Determine the [x, y] coordinate at the center of the cell enclosing the given text.  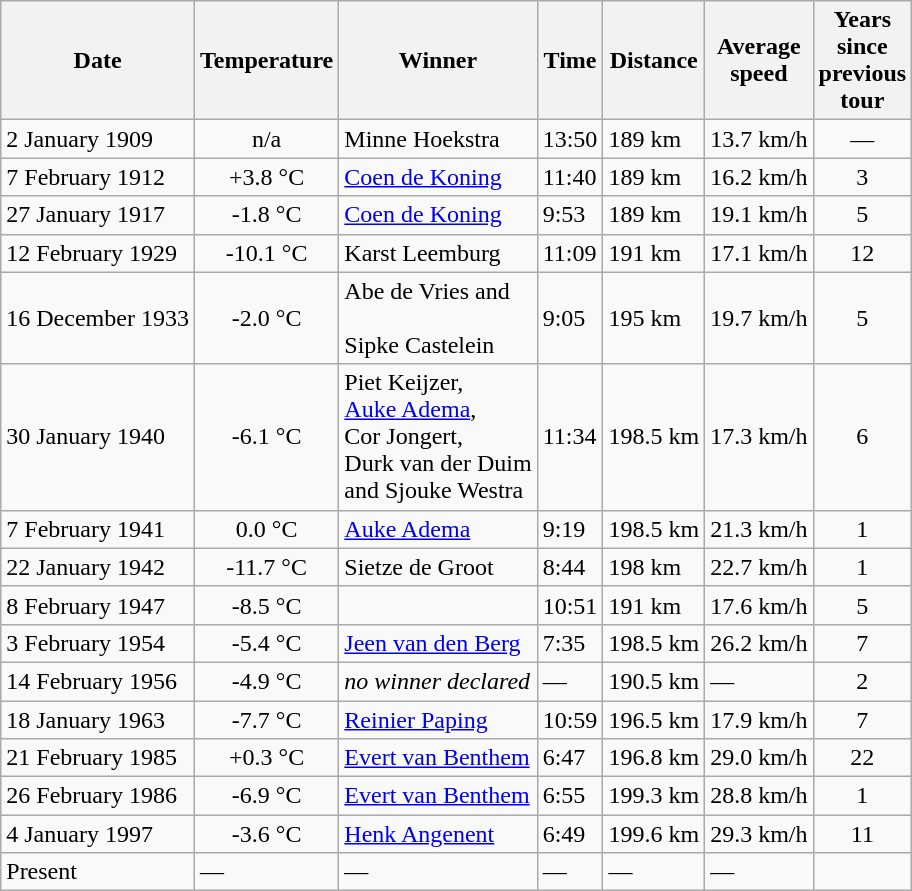
27 January 1917 [98, 215]
Karst Leemburg [438, 253]
2 [862, 681]
26 February 1986 [98, 796]
6 [862, 437]
17.9 km/h [759, 719]
2 January 1909 [98, 139]
21 February 1985 [98, 758]
-11.7 °C [266, 567]
26.2 km/h [759, 643]
7:35 [570, 643]
12 February 1929 [98, 253]
195 km [654, 318]
Reinier Paping [438, 719]
0.0 °C [266, 529]
17.6 km/h [759, 605]
-7.7 °C [266, 719]
10:51 [570, 605]
-6.9 °C [266, 796]
+0.3 °C [266, 758]
16.2 km/h [759, 177]
29.3 km/h [759, 834]
Minne Hoekstra [438, 139]
-2.0 °C [266, 318]
17.3 km/h [759, 437]
7 February 1941 [98, 529]
196.8 km [654, 758]
Winner [438, 60]
13:50 [570, 139]
30 January 1940 [98, 437]
-4.9 °C [266, 681]
Yearssinceprevioustour [862, 60]
9:53 [570, 215]
6:49 [570, 834]
19.1 km/h [759, 215]
Jeen van den Berg [438, 643]
14 February 1956 [98, 681]
Time [570, 60]
6:55 [570, 796]
Abe de Vries andSipke Castelein [438, 318]
Averagespeed [759, 60]
7 February 1912 [98, 177]
Distance [654, 60]
-3.6 °C [266, 834]
Present [98, 872]
Piet Keijzer,Auke Adema,Cor Jongert,Durk van der Duim and Sjouke Westra [438, 437]
22.7 km/h [759, 567]
9:19 [570, 529]
11 [862, 834]
10:59 [570, 719]
-5.4 °C [266, 643]
-10.1 °C [266, 253]
8:44 [570, 567]
Henk Angenent [438, 834]
3 February 1954 [98, 643]
12 [862, 253]
29.0 km/h [759, 758]
Date [98, 60]
no winner declared [438, 681]
16 December 1933 [98, 318]
11:34 [570, 437]
Sietze de Groot [438, 567]
6:47 [570, 758]
13.7 km/h [759, 139]
21.3 km/h [759, 529]
n/a [266, 139]
Auke Adema [438, 529]
190.5 km [654, 681]
3 [862, 177]
-8.5 °C [266, 605]
18 January 1963 [98, 719]
28.8 km/h [759, 796]
11:40 [570, 177]
4 January 1997 [98, 834]
9:05 [570, 318]
8 February 1947 [98, 605]
17.1 km/h [759, 253]
19.7 km/h [759, 318]
-6.1 °C [266, 437]
196.5 km [654, 719]
11:09 [570, 253]
199.6 km [654, 834]
198 km [654, 567]
Temperature [266, 60]
22 [862, 758]
-1.8 °C [266, 215]
199.3 km [654, 796]
22 January 1942 [98, 567]
+3.8 °C [266, 177]
